Provide the [X, Y] coordinate of the cell's center where the given text is located.  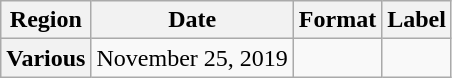
Format [337, 20]
November 25, 2019 [192, 58]
Various [46, 58]
Label [417, 20]
Date [192, 20]
Region [46, 20]
